Return (X, Y) of the center of cell containing provided text 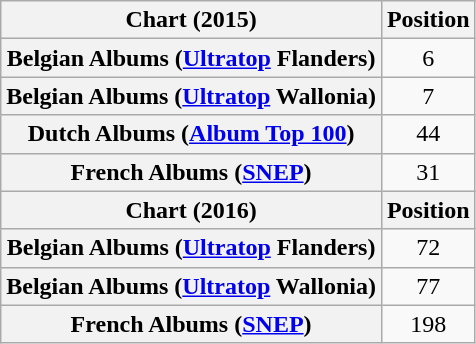
77 (428, 286)
Chart (2016) (192, 210)
Dutch Albums (Album Top 100) (192, 134)
7 (428, 96)
198 (428, 324)
44 (428, 134)
Chart (2015) (192, 20)
6 (428, 58)
72 (428, 248)
31 (428, 172)
